Provide the [x, y] coordinate of the cell's center where the given text is located.  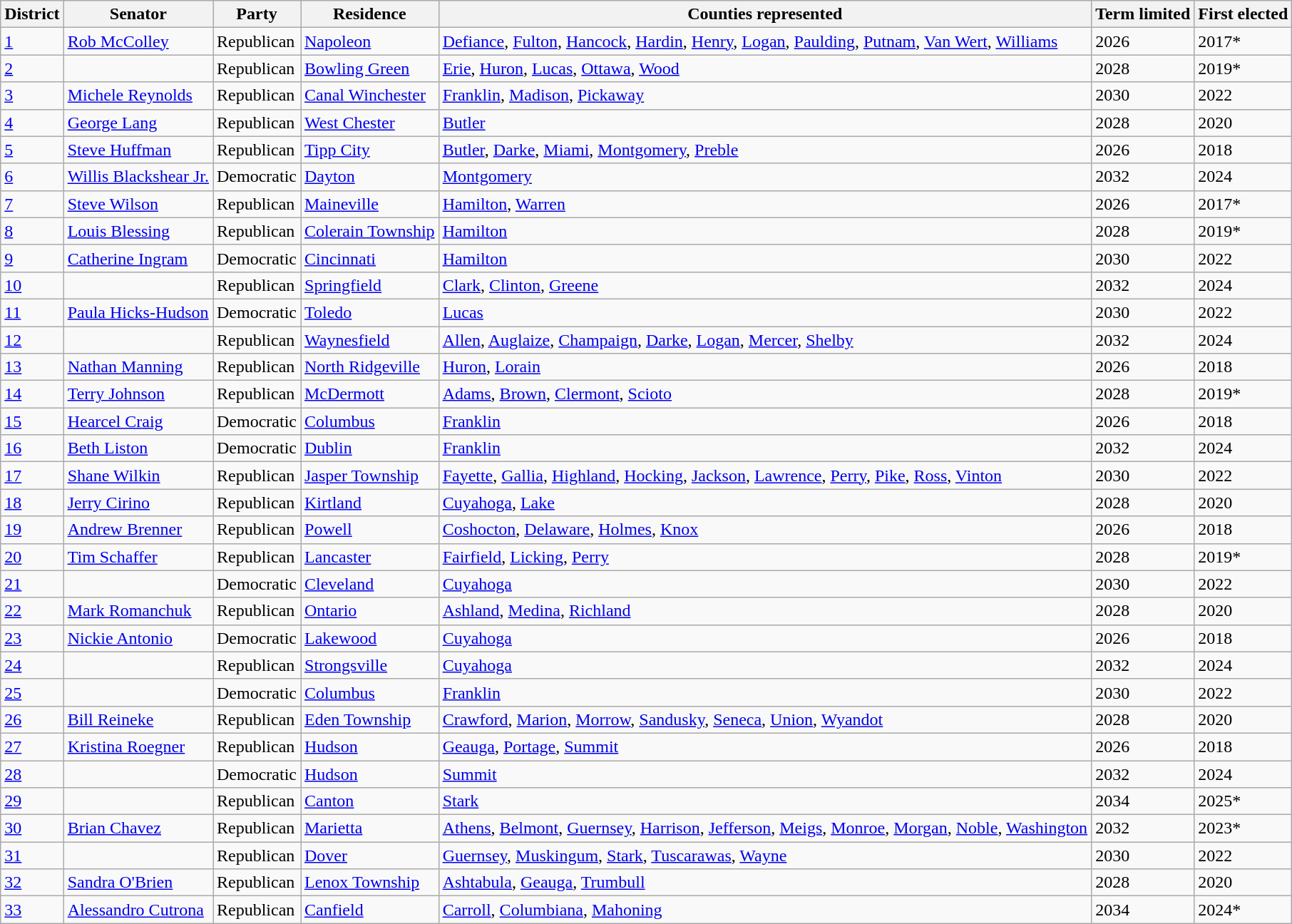
Alessandro Cutrona [138, 910]
Fairfield, Licking, Perry [765, 557]
Party [257, 14]
Clark, Clinton, Greene [765, 285]
Hamilton, Warren [765, 204]
Butler [765, 123]
Cuyahoga, Lake [765, 503]
Louis Blessing [138, 231]
Andrew Brenner [138, 530]
Tim Schaffer [138, 557]
North Ridgeville [370, 367]
Cleveland [370, 584]
6 [32, 177]
Beth Liston [138, 448]
Brian Chavez [138, 828]
Napoleon [370, 41]
20 [32, 557]
21 [32, 584]
Marietta [370, 828]
24 [32, 665]
1 [32, 41]
2 [32, 68]
15 [32, 421]
Strongsville [370, 665]
Canal Winchester [370, 96]
25 [32, 692]
Guernsey, Muskingum, Stark, Tuscarawas, Wayne [765, 856]
2025* [1244, 801]
Sandra O'Brien [138, 883]
9 [32, 258]
Stark [765, 801]
Huron, Lorain [765, 367]
22 [32, 611]
Toledo [370, 312]
Lenox Township [370, 883]
Summit [765, 774]
Eden Township [370, 719]
Willis Blackshear Jr. [138, 177]
West Chester [370, 123]
Franklin, Madison, Pickaway [765, 96]
4 [32, 123]
Athens, Belmont, Guernsey, Harrison, Jefferson, Meigs, Monroe, Morgan, Noble, Washington [765, 828]
Erie, Huron, Lucas, Ottawa, Wood [765, 68]
Lucas [765, 312]
Steve Huffman [138, 150]
14 [32, 394]
Maineville [370, 204]
Crawford, Marion, Morrow, Sandusky, Seneca, Union, Wyandot [765, 719]
32 [32, 883]
Nickie Antonio [138, 638]
Allen, Auglaize, Champaign, Darke, Logan, Mercer, Shelby [765, 340]
Adams, Brown, Clermont, Scioto [765, 394]
12 [32, 340]
Jerry Cirino [138, 503]
Kristina Roegner [138, 746]
33 [32, 910]
Ashtabula, Geauga, Trumbull [765, 883]
5 [32, 150]
26 [32, 719]
Catherine Ingram [138, 258]
2023* [1244, 828]
Residence [370, 14]
19 [32, 530]
Canfield [370, 910]
Canton [370, 801]
Defiance, Fulton, Hancock, Hardin, Henry, Logan, Paulding, Putnam, Van Wert, Williams [765, 41]
Michele Reynolds [138, 96]
Mark Romanchuk [138, 611]
Bowling Green [370, 68]
District [32, 14]
8 [32, 231]
Geauga, Portage, Summit [765, 746]
Montgomery [765, 177]
Jasper Township [370, 476]
31 [32, 856]
Coshocton, Delaware, Holmes, Knox [765, 530]
Rob McColley [138, 41]
Lakewood [370, 638]
Paula Hicks-Hudson [138, 312]
23 [32, 638]
Steve Wilson [138, 204]
27 [32, 746]
Carroll, Columbiana, Mahoning [765, 910]
Ashland, Medina, Richland [765, 611]
Term limited [1143, 14]
Shane Wilkin [138, 476]
Lancaster [370, 557]
Counties represented [765, 14]
30 [32, 828]
13 [32, 367]
Fayette, Gallia, Highland, Hocking, Jackson, Lawrence, Perry, Pike, Ross, Vinton [765, 476]
17 [32, 476]
Butler, Darke, Miami, Montgomery, Preble [765, 150]
2024* [1244, 910]
Bill Reineke [138, 719]
10 [32, 285]
Hearcel Craig [138, 421]
Kirtland [370, 503]
28 [32, 774]
Dayton [370, 177]
Senator [138, 14]
11 [32, 312]
Ontario [370, 611]
First elected [1244, 14]
7 [32, 204]
16 [32, 448]
Tipp City [370, 150]
George Lang [138, 123]
29 [32, 801]
Powell [370, 530]
Springfield [370, 285]
Terry Johnson [138, 394]
3 [32, 96]
Waynesfield [370, 340]
Dover [370, 856]
Nathan Manning [138, 367]
Dublin [370, 448]
Colerain Township [370, 231]
18 [32, 503]
Cincinnati [370, 258]
McDermott [370, 394]
